From the cell containing the given text, extract its center point as (x, y) coordinate. 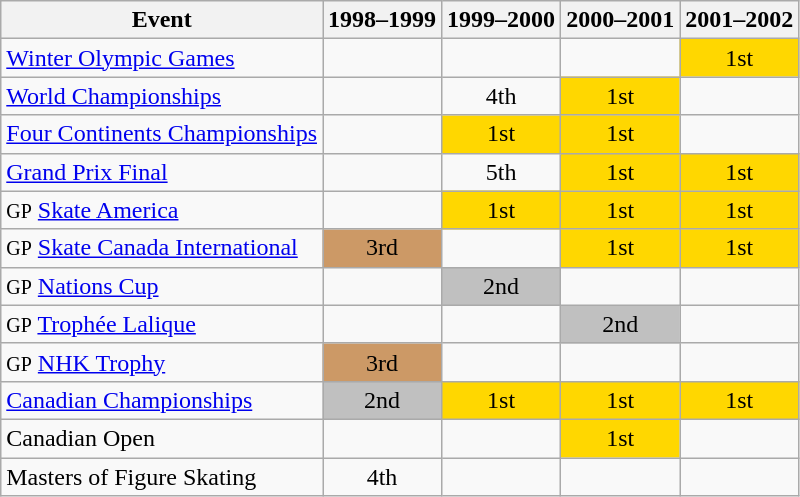
Masters of Figure Skating (162, 477)
GP Skate Canada International (162, 248)
Winter Olympic Games (162, 58)
GP Skate America (162, 210)
GP NHK Trophy (162, 362)
Four Continents Championships (162, 134)
5th (502, 172)
Grand Prix Final (162, 172)
1999–2000 (502, 20)
GP Nations Cup (162, 286)
1998–1999 (382, 20)
GP Trophée Lalique (162, 324)
2000–2001 (620, 20)
World Championships (162, 96)
2001–2002 (740, 20)
Event (162, 20)
Canadian Championships (162, 400)
Canadian Open (162, 438)
